Pinpoint the cell where the given text exists, returning its (x, y) midpoint coordinate. 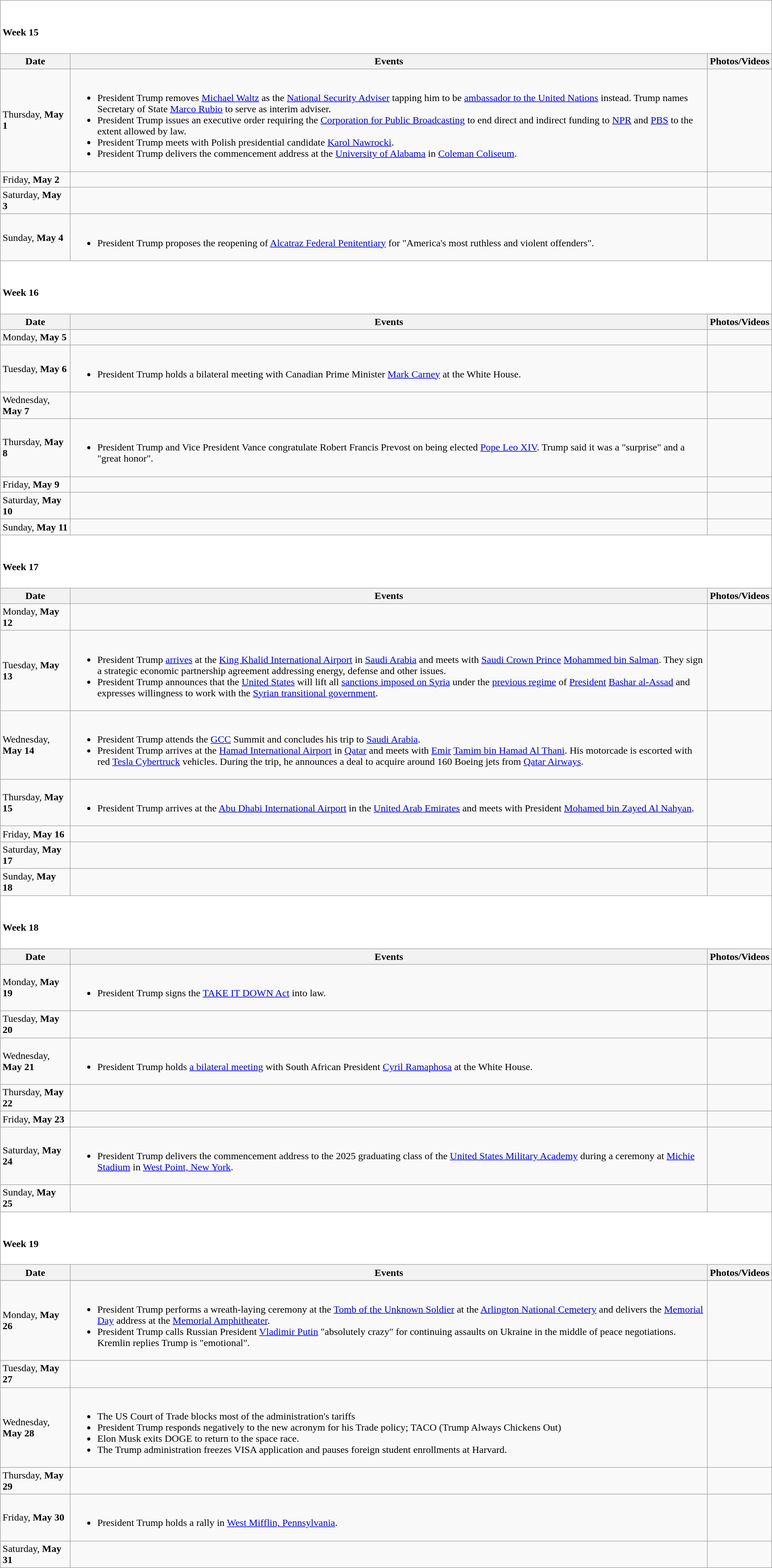
President Trump proposes the reopening of Alcatraz Federal Penitentiary for "America's most ruthless and violent offenders". (388, 238)
Tuesday, May 20 (35, 1025)
Thursday, May 15 (35, 803)
Sunday, May 25 (35, 1198)
Sunday, May 11 (35, 527)
Saturday, May 17 (35, 856)
Saturday, May 24 (35, 1156)
Monday, May 26 (35, 1320)
Week 17 (386, 561)
Week 18 (386, 922)
Friday, May 23 (35, 1119)
Sunday, May 4 (35, 238)
Thursday, May 22 (35, 1098)
President Trump holds a bilateral meeting with South African President Cyril Ramaphosa at the White House. (388, 1061)
Saturday, May 10 (35, 506)
Monday, May 12 (35, 617)
Monday, May 5 (35, 337)
Week 15 (386, 27)
Tuesday, May 13 (35, 670)
Wednesday, May 21 (35, 1061)
President Trump signs the TAKE IT DOWN Act into law. (388, 988)
Wednesday, May 28 (35, 1427)
Week 16 (386, 287)
Tuesday, May 27 (35, 1374)
Saturday, May 31 (35, 1554)
Wednesday, May 14 (35, 745)
Friday, May 30 (35, 1517)
President Trump holds a rally in West Mifflin, Pennsylvania. (388, 1517)
Friday, May 9 (35, 484)
President Trump arrives at the Abu Dhabi International Airport in the United Arab Emirates and meets with President Mohamed bin Zayed Al Nahyan. (388, 803)
Tuesday, May 6 (35, 369)
Thursday, May 29 (35, 1481)
Saturday, May 3 (35, 200)
Friday, May 2 (35, 179)
Sunday, May 18 (35, 882)
Week 19 (386, 1238)
Thursday, May 8 (35, 448)
President Trump holds a bilateral meeting with Canadian Prime Minister Mark Carney at the White House. (388, 369)
Friday, May 16 (35, 834)
Wednesday, May 7 (35, 405)
Monday, May 19 (35, 988)
Thursday, May 1 (35, 120)
